From the cell containing the given text, extract its center point as (X, Y) coordinate. 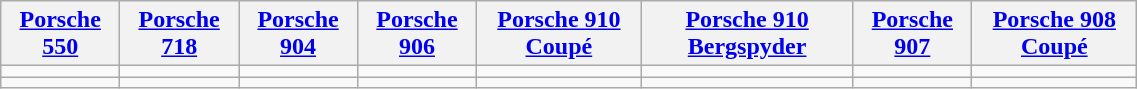
Porsche 907 (912, 34)
Porsche 550 (60, 34)
Porsche 910 Coupé (558, 34)
Porsche 908 Coupé (1054, 34)
Porsche 718 (180, 34)
Porsche 910 Bergspyder (747, 34)
Porsche 906 (418, 34)
Porsche 904 (298, 34)
